Pinpoint the cell where the given text exists, returning its (x, y) midpoint coordinate. 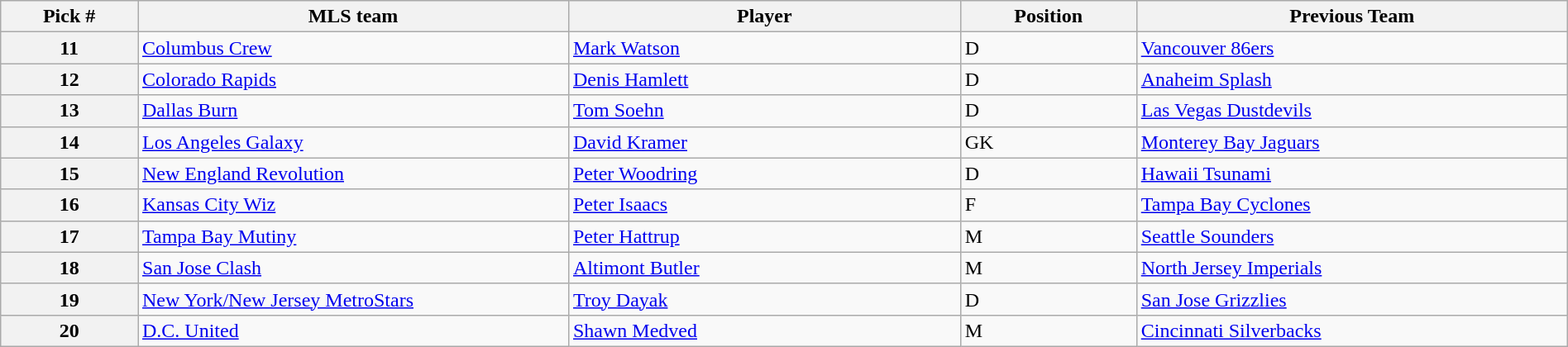
San Jose Grizzlies (1351, 299)
Peter Isaacs (764, 205)
Tampa Bay Mutiny (352, 236)
New England Revolution (352, 173)
Hawaii Tsunami (1351, 173)
Denis Hamlett (764, 79)
12 (69, 79)
17 (69, 236)
Colorado Rapids (352, 79)
GK (1049, 142)
Mark Watson (764, 48)
San Jose Clash (352, 268)
14 (69, 142)
Shawn Medved (764, 330)
11 (69, 48)
MLS team (352, 17)
16 (69, 205)
Altimont Butler (764, 268)
19 (69, 299)
Los Angeles Galaxy (352, 142)
North Jersey Imperials (1351, 268)
David Kramer (764, 142)
Troy Dayak (764, 299)
Dallas Burn (352, 111)
Peter Hattrup (764, 236)
D.C. United (352, 330)
F (1049, 205)
Columbus Crew (352, 48)
Player (764, 17)
13 (69, 111)
Las Vegas Dustdevils (1351, 111)
Tampa Bay Cyclones (1351, 205)
Previous Team (1351, 17)
Monterey Bay Jaguars (1351, 142)
Cincinnati Silverbacks (1351, 330)
Peter Woodring (764, 173)
20 (69, 330)
Kansas City Wiz (352, 205)
Tom Soehn (764, 111)
Vancouver 86ers (1351, 48)
Position (1049, 17)
Anaheim Splash (1351, 79)
15 (69, 173)
18 (69, 268)
New York/New Jersey MetroStars (352, 299)
Pick # (69, 17)
Seattle Sounders (1351, 236)
